Capture the cell that displays the provided text and extract its (X, Y) central coordinate. 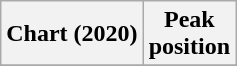
Chart (2020) (72, 34)
Peakposition (189, 34)
